Find where the given text appears and provide that cell's center as (X, Y) coordinate. 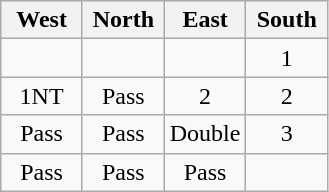
South (287, 20)
1NT (42, 96)
3 (287, 134)
West (42, 20)
Double (205, 134)
East (205, 20)
1 (287, 58)
North (123, 20)
